For the text-containing cell, return its midpoint in [X, Y] coordinate format. 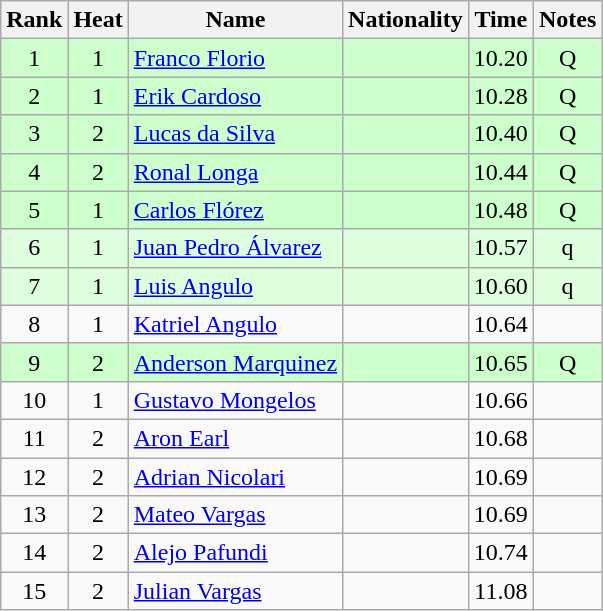
10.65 [500, 362]
Name [235, 20]
Gustavo Mongelos [235, 400]
Adrian Nicolari [235, 477]
Lucas da Silva [235, 134]
14 [34, 553]
9 [34, 362]
11 [34, 438]
10.66 [500, 400]
8 [34, 324]
10.57 [500, 248]
10.60 [500, 286]
11.08 [500, 591]
10.44 [500, 172]
Rank [34, 20]
Julian Vargas [235, 591]
Luis Angulo [235, 286]
4 [34, 172]
Katriel Angulo [235, 324]
3 [34, 134]
10.68 [500, 438]
10 [34, 400]
12 [34, 477]
Mateo Vargas [235, 515]
Carlos Flórez [235, 210]
Heat [98, 20]
Anderson Marquinez [235, 362]
13 [34, 515]
Notes [567, 20]
Aron Earl [235, 438]
10.20 [500, 58]
7 [34, 286]
Ronal Longa [235, 172]
10.48 [500, 210]
10.40 [500, 134]
Juan Pedro Álvarez [235, 248]
6 [34, 248]
Erik Cardoso [235, 96]
Nationality [406, 20]
10.64 [500, 324]
10.74 [500, 553]
15 [34, 591]
10.28 [500, 96]
Alejo Pafundi [235, 553]
Franco Florio [235, 58]
5 [34, 210]
Time [500, 20]
